Search for the cell housing the specified text and yield its (X, Y) center coordinate. 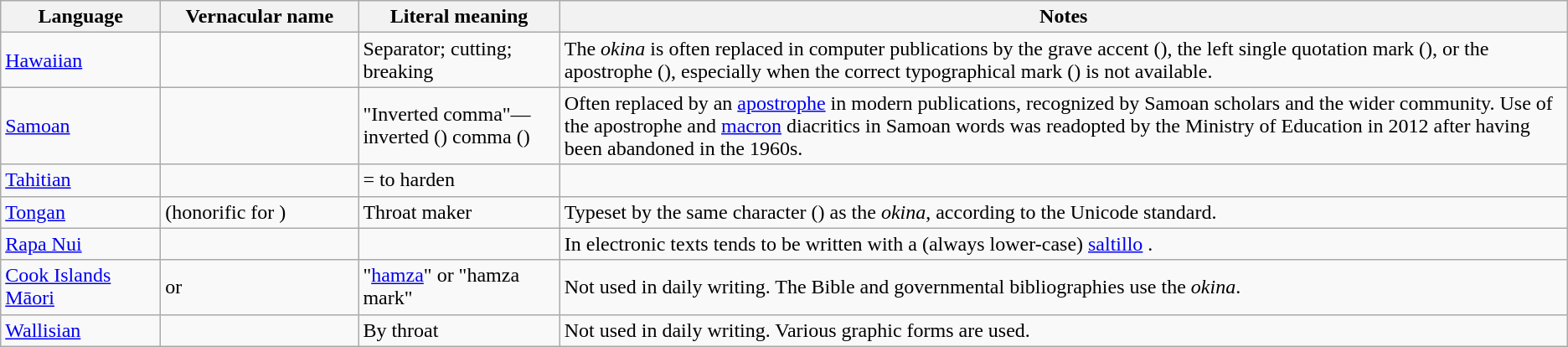
Cook Islands Māori (80, 287)
By throat (459, 330)
"hamza" or "hamza mark" (459, 287)
Separator; cutting; breaking (459, 60)
Hawaiian (80, 60)
Not used in daily writing. The Bible and governmental bibliographies use the okina. (1064, 287)
Tongan (80, 212)
In electronic texts tends to be written with a (always lower-case) saltillo . (1064, 244)
Literal meaning (459, 17)
Not used in daily writing. Various graphic forms are used. (1064, 330)
Notes (1064, 17)
Language (80, 17)
or (260, 287)
Typeset by the same character () as the okina, according to the Unicode standard. (1064, 212)
Throat maker (459, 212)
Samoan (80, 126)
Vernacular name (260, 17)
(honorific for ) (260, 212)
Tahitian (80, 180)
"Inverted comma"—inverted () comma () (459, 126)
= to harden (459, 180)
Rapa Nui (80, 244)
Wallisian (80, 330)
